Identify which cell holds the provided text, then report its (x, y) central coordinate. 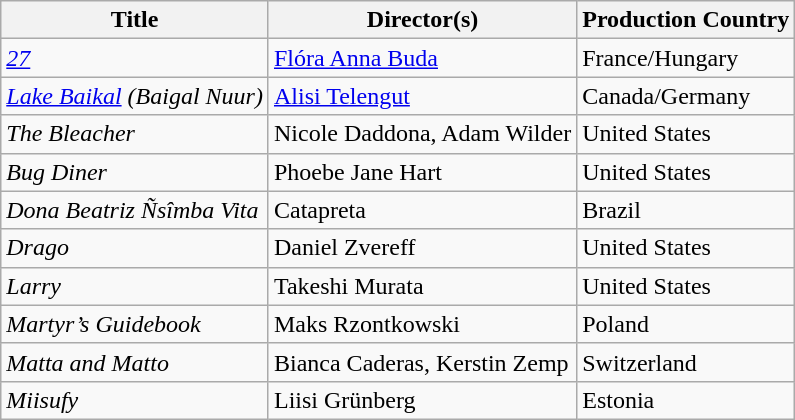
Production Country (686, 20)
Canada/Germany (686, 96)
Switzerland (686, 362)
Takeshi Murata (422, 286)
Alisi Telengut (422, 96)
Nicole Daddona, Adam Wilder (422, 134)
Liisi Grünberg (422, 400)
Estonia (686, 400)
27 (135, 58)
Catapreta (422, 210)
Dona Beatriz Ñsîmba Vita (135, 210)
Larry (135, 286)
Maks Rzontkowski (422, 324)
Bug Diner (135, 172)
Matta and Matto (135, 362)
The Bleacher (135, 134)
Bianca Caderas, Kerstin Zemp (422, 362)
Lake Baikal (Baigal Nuur) (135, 96)
France/Hungary (686, 58)
Martyr’s Guidebook (135, 324)
Brazil (686, 210)
Poland (686, 324)
Phoebe Jane Hart (422, 172)
Flóra Anna Buda (422, 58)
Director(s) (422, 20)
Daniel Zvereff (422, 248)
Drago (135, 248)
Title (135, 20)
Miisufy (135, 400)
